Pinpoint the cell where the given text exists, returning its (x, y) midpoint coordinate. 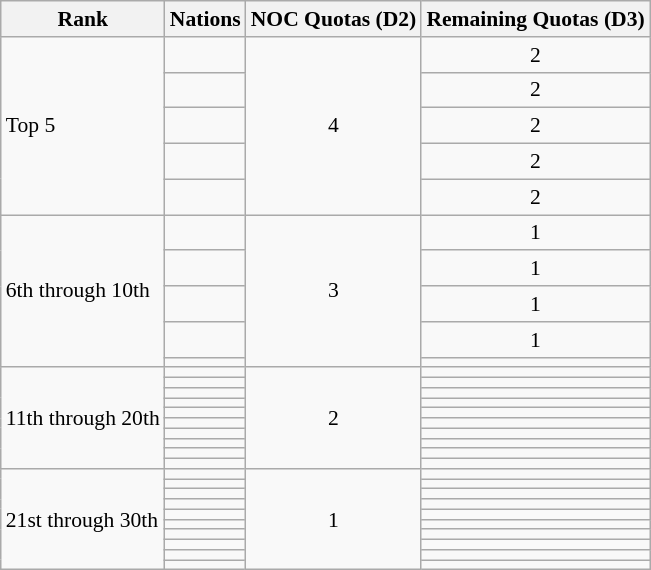
11th through 20th (83, 418)
6th through 10th (83, 292)
Remaining Quotas (D3) (535, 19)
4 (334, 126)
3 (334, 292)
Top 5 (83, 126)
Nations (206, 19)
Rank (83, 19)
21st through 30th (83, 520)
NOC Quotas (D2) (334, 19)
